Scan for the cell matching the given text and deliver its (X, Y) coordinate at center. 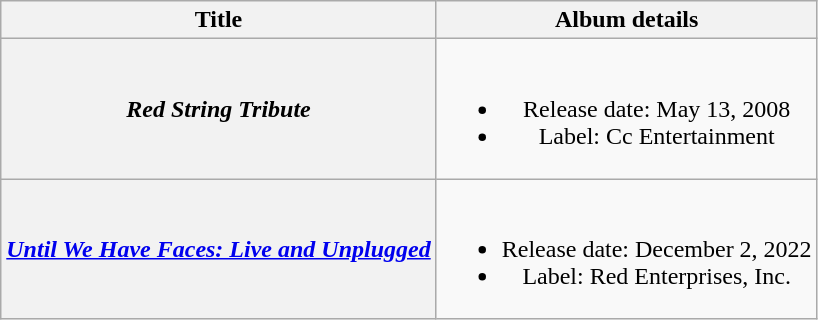
Release date: December 2, 2022Label: Red Enterprises, Inc. (626, 249)
Release date: May 13, 2008Label: Cc Entertainment (626, 109)
Red String Tribute (218, 109)
Title (218, 20)
Album details (626, 20)
Until We Have Faces: Live and Unplugged (218, 249)
